Provide the [x, y] coordinate of the cell's center where the given text is located.  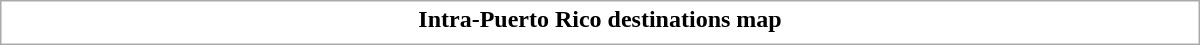
Intra-Puerto Rico destinations map [600, 19]
